Locate the cell with the specified text and output its (x, y) center coordinate. 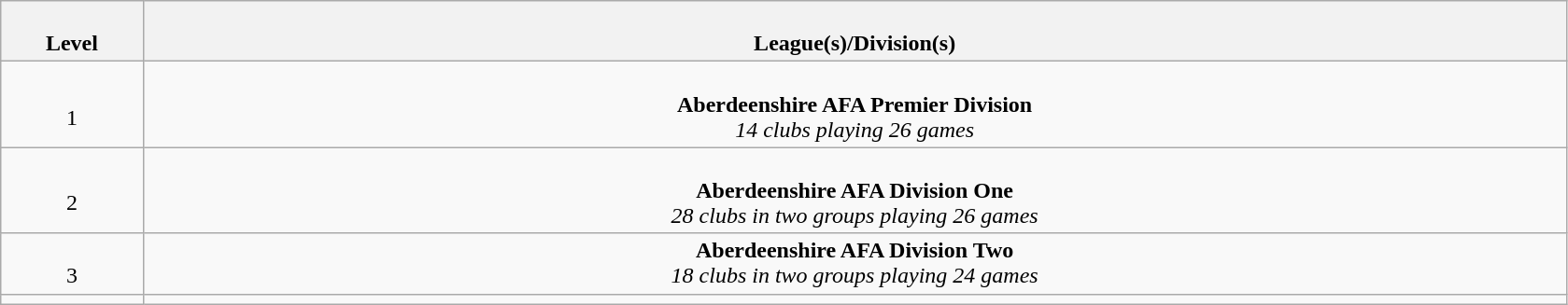
Aberdeenshire AFA Division One28 clubs in two groups playing 26 games (855, 190)
Level (72, 32)
Aberdeenshire AFA Premier Division 14 clubs playing 26 games (855, 104)
1 (72, 104)
League(s)/Division(s) (855, 32)
3 (72, 263)
2 (72, 190)
Aberdeenshire AFA Division Two18 clubs in two groups playing 24 games (855, 263)
